Detect which cell encompasses the target text, then output its [x, y] center coordinate. 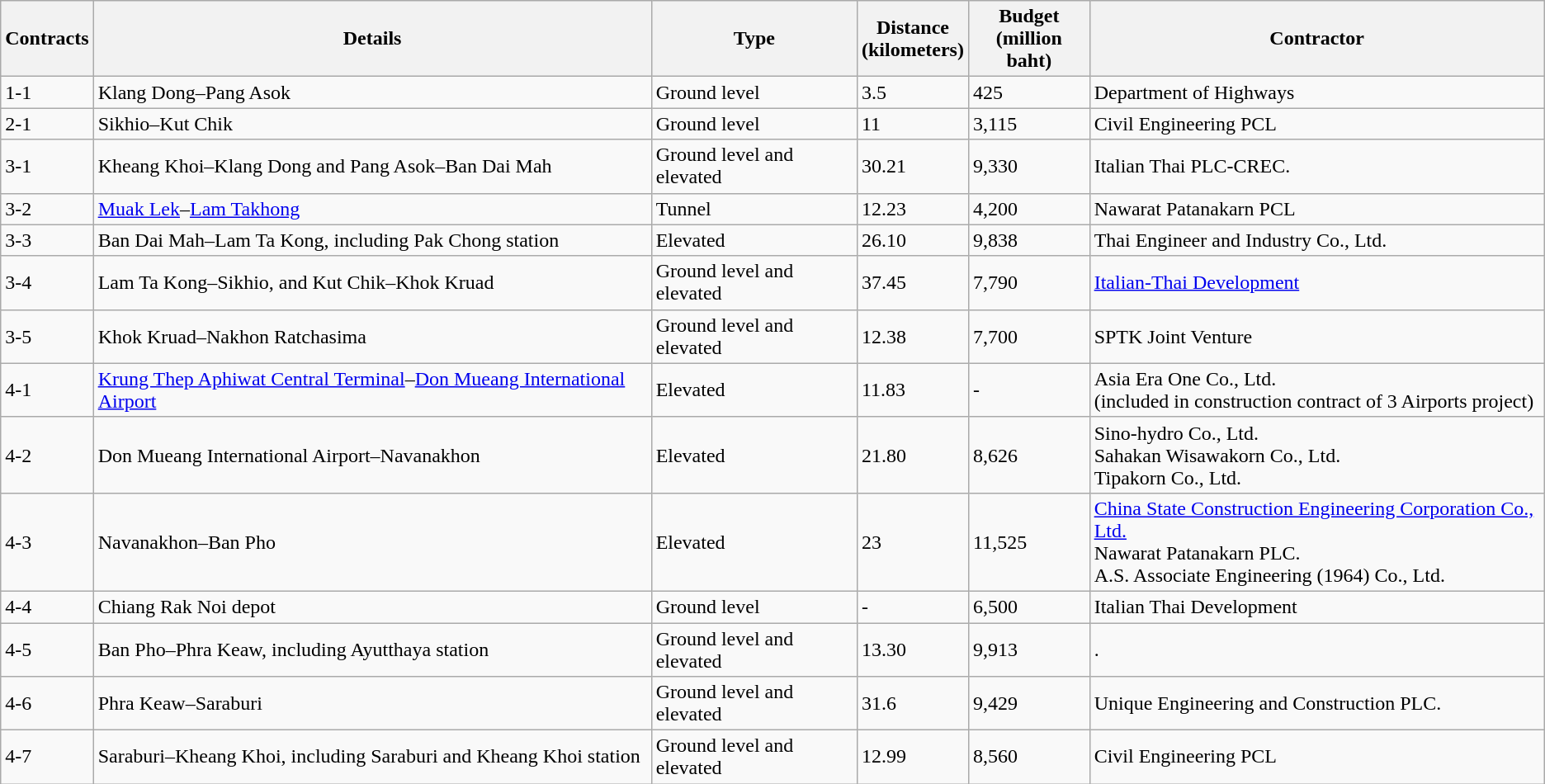
. [1317, 649]
7,790 [1028, 282]
26.10 [913, 240]
3-3 [47, 240]
9,913 [1028, 649]
21.80 [913, 455]
3-5 [47, 337]
11.83 [913, 390]
Contracts [47, 39]
Sino-hydro Co., Ltd. Sahakan Wisawakorn Co., Ltd. Tipakorn Co., Ltd. [1317, 455]
Italian Thai PLC-CREC. [1317, 167]
4,200 [1028, 209]
3-1 [47, 167]
Details [372, 39]
Phra Keaw–Saraburi [372, 703]
6,500 [1028, 607]
Italian-Thai Development [1317, 282]
4-1 [47, 390]
4-4 [47, 607]
Saraburi–Kheang Khoi, including Saraburi and Kheang Khoi station [372, 758]
Klang Dong–Pang Asok [372, 92]
30.21 [913, 167]
Type [754, 39]
China State Construction Engineering Corporation Co., Ltd. Nawarat Patanakarn PLC. A.S. Associate Engineering (1964) Co., Ltd. [1317, 541]
Distance (kilometers) [913, 39]
Chiang Rak Noi depot [372, 607]
Muak Lek–Lam Takhong [372, 209]
7,700 [1028, 337]
Krung Thep Aphiwat Central Terminal–Don Mueang International Airport [372, 390]
3,115 [1028, 124]
9,838 [1028, 240]
4-5 [47, 649]
12.99 [913, 758]
23 [913, 541]
Lam Ta Kong–Sikhio, and Kut Chik–Khok Kruad [372, 282]
3.5 [913, 92]
13.30 [913, 649]
Nawarat Patanakarn PCL [1317, 209]
11,525 [1028, 541]
Unique Engineering and Construction PLC. [1317, 703]
4-6 [47, 703]
Italian Thai Development [1317, 607]
425 [1028, 92]
Navanakhon–Ban Pho [372, 541]
8,626 [1028, 455]
12.38 [913, 337]
11 [913, 124]
4-3 [47, 541]
Thai Engineer and Industry Co., Ltd. [1317, 240]
Ban Dai Mah–Lam Ta Kong, including Pak Chong station [372, 240]
31.6 [913, 703]
3-4 [47, 282]
Ban Pho–Phra Keaw, including Ayutthaya station [372, 649]
37.45 [913, 282]
Don Mueang International Airport–Navanakhon [372, 455]
3-2 [47, 209]
4-2 [47, 455]
Kheang Khoi–Klang Dong and Pang Asok–Ban Dai Mah [372, 167]
Contractor [1317, 39]
4-7 [47, 758]
12.23 [913, 209]
Department of Highways [1317, 92]
Sikhio–Kut Chik [372, 124]
SPTK Joint Venture [1317, 337]
Khok Kruad–Nakhon Ratchasima [372, 337]
8,560 [1028, 758]
Budget (million baht) [1028, 39]
9,429 [1028, 703]
9,330 [1028, 167]
Asia Era One Co., Ltd.(included in construction contract of 3 Airports project) [1317, 390]
1-1 [47, 92]
2-1 [47, 124]
Tunnel [754, 209]
